Output the [X, Y] coordinate of the center of the cell containing the given text.  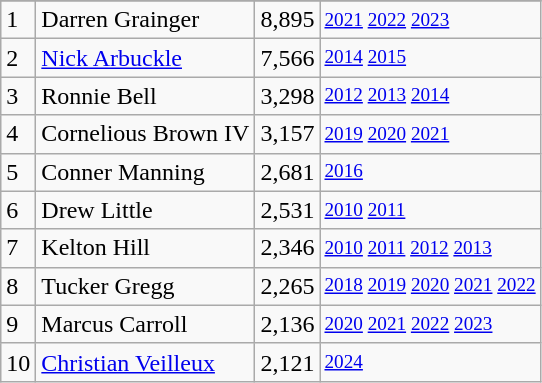
2012 2013 2014 [430, 96]
Tucker Gregg [146, 286]
2014 2015 [430, 58]
9 [18, 324]
10 [18, 362]
2 [18, 58]
8 [18, 286]
2,265 [288, 286]
5 [18, 172]
8,895 [288, 20]
2019 2020 2021 [430, 134]
Nick Arbuckle [146, 58]
6 [18, 210]
Conner Manning [146, 172]
2,121 [288, 362]
2,531 [288, 210]
7 [18, 248]
Ronnie Bell [146, 96]
2010 2011 [430, 210]
3,157 [288, 134]
2020 2021 2022 2023 [430, 324]
Christian Veilleux [146, 362]
Marcus Carroll [146, 324]
Kelton Hill [146, 248]
1 [18, 20]
4 [18, 134]
2,681 [288, 172]
2016 [430, 172]
2,136 [288, 324]
Darren Grainger [146, 20]
Drew Little [146, 210]
2018 2019 2020 2021 2022 [430, 286]
2010 2011 2012 2013 [430, 248]
3,298 [288, 96]
2024 [430, 362]
2021 2022 2023 [430, 20]
3 [18, 96]
7,566 [288, 58]
2,346 [288, 248]
Cornelious Brown IV [146, 134]
